Determine the (x, y) coordinate at the center of the cell enclosing the given text.  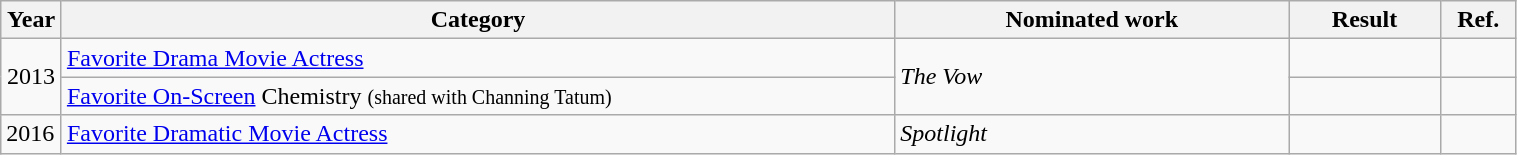
Nominated work (1092, 20)
Category (478, 20)
Favorite Dramatic Movie Actress (478, 134)
Year (32, 20)
Ref. (1478, 20)
Favorite On-Screen Chemistry (shared with Channing Tatum) (478, 96)
2013 (32, 77)
Favorite Drama Movie Actress (478, 58)
The Vow (1092, 77)
Spotlight (1092, 134)
2016 (32, 134)
Result (1365, 20)
